Capture the cell that displays the provided text and extract its [X, Y] central coordinate. 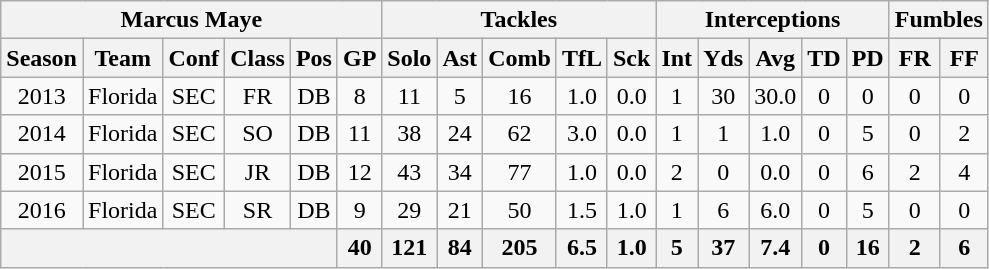
Ast [460, 58]
205 [520, 248]
40 [359, 248]
Marcus Maye [192, 20]
24 [460, 134]
8 [359, 96]
1.5 [582, 210]
121 [410, 248]
34 [460, 172]
84 [460, 248]
Sck [631, 58]
50 [520, 210]
37 [724, 248]
SO [258, 134]
3.0 [582, 134]
30 [724, 96]
Int [677, 58]
Avg [776, 58]
Fumbles [938, 20]
Conf [194, 58]
4 [964, 172]
PD [868, 58]
TfL [582, 58]
GP [359, 58]
2014 [42, 134]
Yds [724, 58]
Interceptions [772, 20]
2015 [42, 172]
38 [410, 134]
JR [258, 172]
77 [520, 172]
2016 [42, 210]
2013 [42, 96]
Pos [314, 58]
12 [359, 172]
TD [824, 58]
Class [258, 58]
29 [410, 210]
7.4 [776, 248]
30.0 [776, 96]
62 [520, 134]
Season [42, 58]
Comb [520, 58]
6.0 [776, 210]
Solo [410, 58]
Tackles [519, 20]
6.5 [582, 248]
SR [258, 210]
43 [410, 172]
FF [964, 58]
21 [460, 210]
Team [122, 58]
9 [359, 210]
